Provide the [x, y] coordinate of the cell's center where the given text is located.  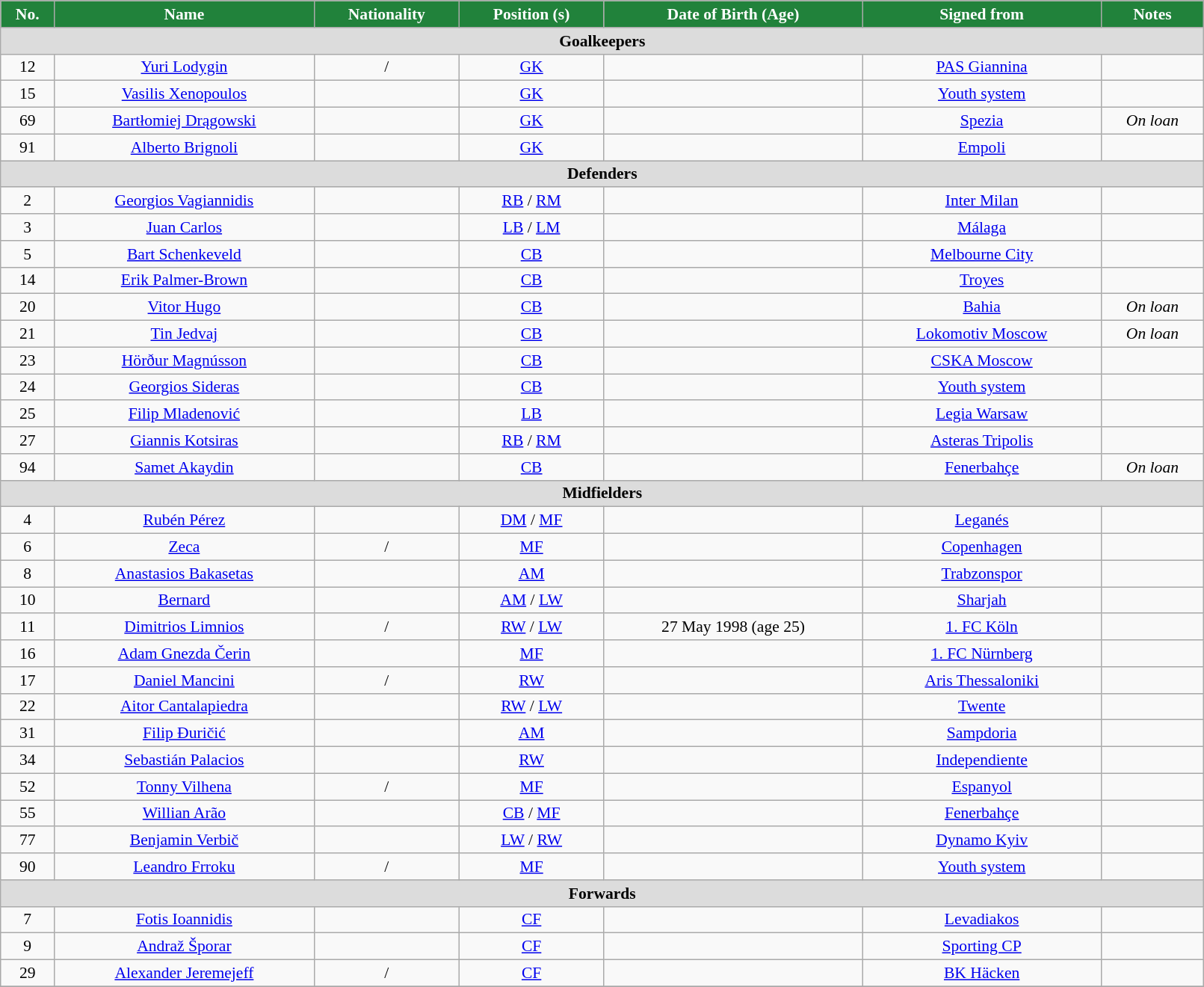
AM / LW [531, 600]
Sampdoria [982, 734]
Sebastián Palacios [185, 760]
Filip Mladenović [185, 414]
Independiente [982, 760]
2 [28, 201]
Signed from [982, 14]
Aris Thessaloniki [982, 680]
7 [28, 920]
Twente [982, 707]
LW / RW [531, 840]
16 [28, 654]
Vasilis Xenopoulos [185, 94]
15 [28, 94]
14 [28, 280]
29 [28, 974]
6 [28, 547]
Georgios Vagiannidis [185, 201]
34 [28, 760]
CB / MF [531, 814]
Alberto Brignoli [185, 147]
25 [28, 414]
Benjamin Verbič [185, 840]
DM / MF [531, 520]
77 [28, 840]
Notes [1152, 14]
Forwards [602, 894]
Giannis Kotsiras [185, 440]
BK Häcken [982, 974]
27 [28, 440]
94 [28, 467]
Date of Birth (Age) [733, 14]
Sharjah [982, 600]
Bart Schenkeveld [185, 254]
Samet Akaydin [185, 467]
Adam Gnezda Čerin [185, 654]
52 [28, 787]
Copenhagen [982, 547]
Bartłomiej Drągowski [185, 121]
Málaga [982, 227]
Empoli [982, 147]
Juan Carlos [185, 227]
31 [28, 734]
10 [28, 600]
Filip Đuričić [185, 734]
Dynamo Kyiv [982, 840]
Midfielders [602, 493]
LB [531, 414]
Spezia [982, 121]
1. FC Nürnberg [982, 654]
11 [28, 627]
21 [28, 334]
Leganés [982, 520]
Trabzonspor [982, 574]
8 [28, 574]
Fotis Ioannidis [185, 920]
Defenders [602, 174]
Vitor Hugo [185, 307]
Zeca [185, 547]
Leandro Frroku [185, 867]
22 [28, 707]
Willian Arão [185, 814]
Tin Jedvaj [185, 334]
Melbourne City [982, 254]
Alexander Jeremejeff [185, 974]
Troyes [982, 280]
Legia Warsaw [982, 414]
PAS Giannina [982, 67]
1. FC Köln [982, 627]
Anastasios Bakasetas [185, 574]
Aitor Cantalapiedra [185, 707]
Daniel Mancini [185, 680]
Rubén Pérez [185, 520]
CSKA Moscow [982, 360]
Bernard [185, 600]
69 [28, 121]
17 [28, 680]
Lokomotiv Moscow [982, 334]
9 [28, 947]
Andraž Šporar [185, 947]
55 [28, 814]
Georgios Sideras [185, 387]
Sporting CP [982, 947]
20 [28, 307]
Name [185, 14]
No. [28, 14]
Nationality [386, 14]
LB / LM [531, 227]
Position (s) [531, 14]
Inter Milan [982, 201]
Tonny Vilhena [185, 787]
90 [28, 867]
Levadiakos [982, 920]
27 May 1998 (age 25) [733, 627]
Erik Palmer-Brown [185, 280]
Dimitrios Limnios [185, 627]
Hörður Magnússon [185, 360]
5 [28, 254]
24 [28, 387]
Yuri Lodygin [185, 67]
3 [28, 227]
12 [28, 67]
23 [28, 360]
Goalkeepers [602, 41]
91 [28, 147]
4 [28, 520]
Bahia [982, 307]
Espanyol [982, 787]
Asteras Tripolis [982, 440]
